For the text-containing cell, return its midpoint in [x, y] coordinate format. 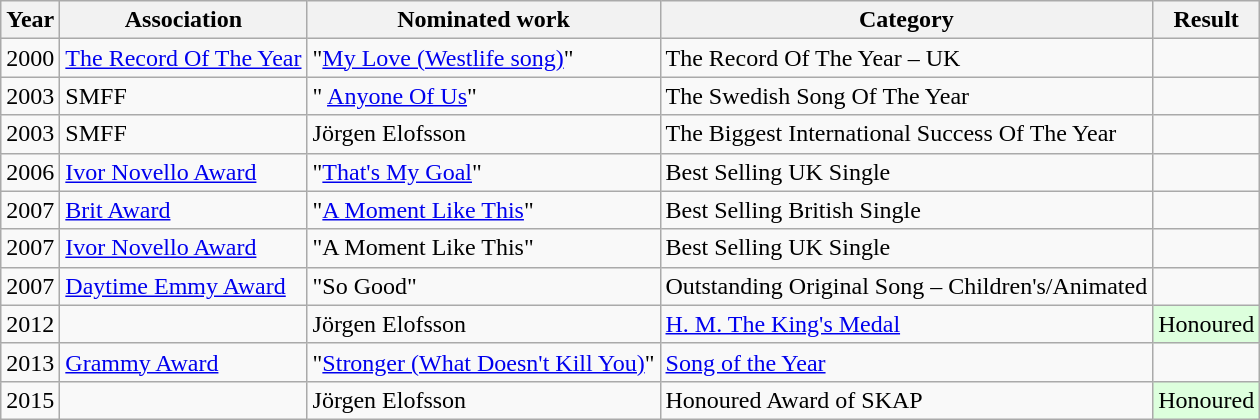
Honoured Award of SKAP [906, 400]
Result [1206, 20]
The Biggest International Success Of The Year [906, 134]
"That's My Goal" [484, 172]
2013 [30, 362]
The Record Of The Year [184, 58]
Nominated work [484, 20]
Song of the Year [906, 362]
Best Selling British Single [906, 210]
Year [30, 20]
Outstanding Original Song – Children's/Animated [906, 286]
The Swedish Song Of The Year [906, 96]
2012 [30, 324]
Association [184, 20]
H. M. The King's Medal [906, 324]
" Anyone Of Us" [484, 96]
Category [906, 20]
2006 [30, 172]
"Stronger (What Doesn't Kill You)" [484, 362]
Brit Award [184, 210]
"My Love (Westlife song)" [484, 58]
Daytime Emmy Award [184, 286]
2015 [30, 400]
Grammy Award [184, 362]
2000 [30, 58]
The Record Of The Year – UK [906, 58]
"So Good" [484, 286]
